Output the (x, y) coordinate of the center of the cell containing the given text.  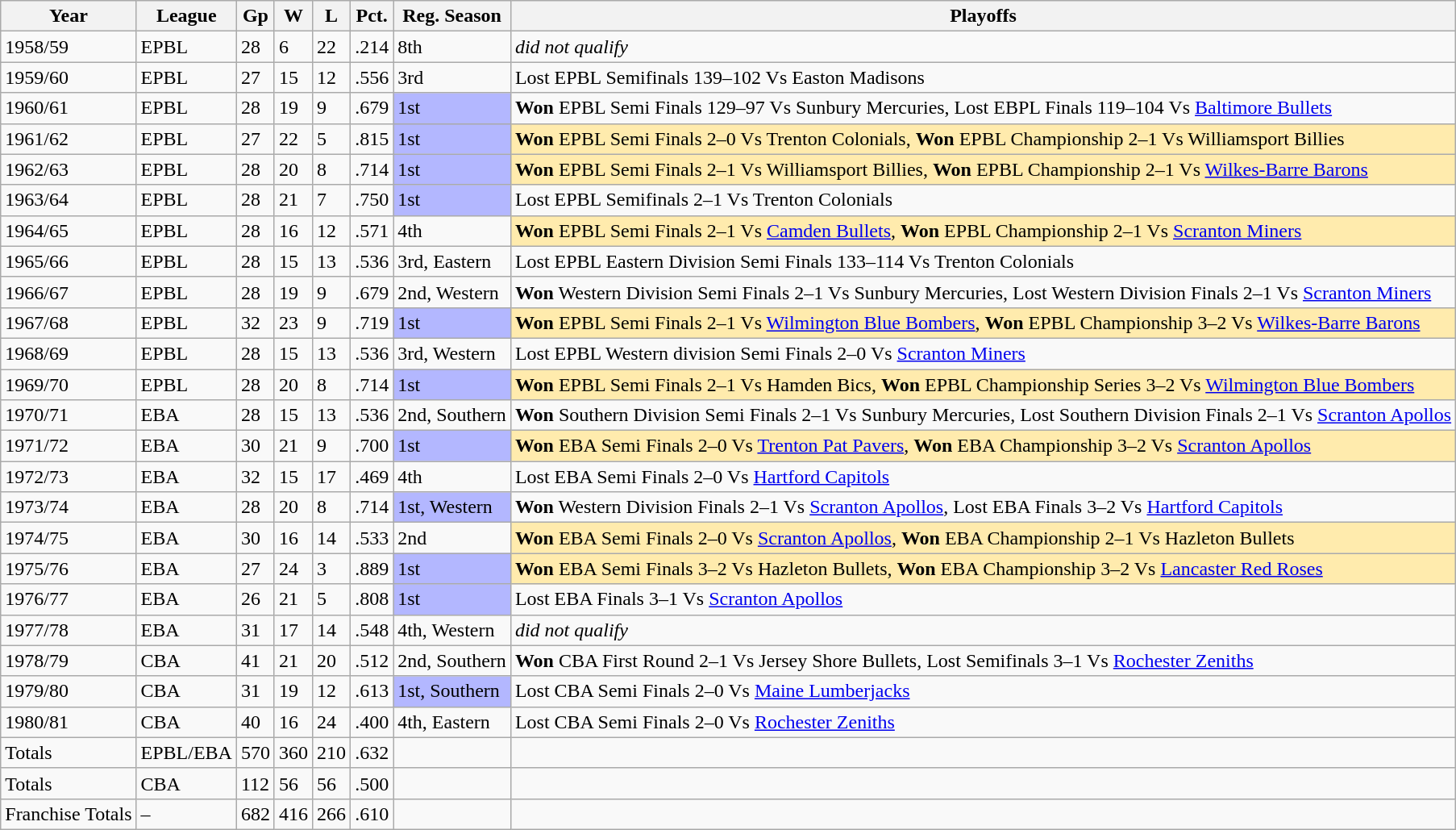
23 (293, 323)
Lost EPBL Semifinals 139–102 Vs Easton Madisons (983, 77)
1967/68 (69, 323)
3rd (452, 77)
41 (255, 661)
Year (69, 16)
Won EPBL Semi Finals 2–1 Vs Wilmington Blue Bombers, Won EPBL Championship 3–2 Vs Wilkes-Barre Barons (983, 323)
1969/70 (69, 385)
570 (255, 753)
1971/72 (69, 446)
6 (293, 47)
Reg. Season (452, 16)
Lost EPBL Semifinals 2–1 Vs Trenton Colonials (983, 200)
Pct. (372, 16)
8th (452, 47)
1968/69 (69, 353)
.808 (372, 599)
– (186, 814)
112 (255, 783)
EPBL/EBA (186, 753)
Lost CBA Semi Finals 2–0 Vs Maine Lumberjacks (983, 691)
1975/76 (69, 569)
Won EBA Semi Finals 2–0 Vs Scranton Apollos, Won EBA Championship 2–1 Vs Hazleton Bullets (983, 538)
.632 (372, 753)
1978/79 (69, 661)
2nd, Western (452, 292)
.815 (372, 139)
.400 (372, 722)
360 (293, 753)
.889 (372, 569)
Won CBA First Round 2–1 Vs Jersey Shore Bullets, Lost Semifinals 3–1 Vs Rochester Zeniths (983, 661)
Lost EBA Semi Finals 2–0 Vs Hartford Capitols (983, 477)
1964/65 (69, 231)
1963/64 (69, 200)
Won EBA Semi Finals 3–2 Vs Hazleton Bullets, Won EBA Championship 3–2 Vs Lancaster Red Roses (983, 569)
.750 (372, 200)
.500 (372, 783)
1974/75 (69, 538)
.571 (372, 231)
Playoffs (983, 16)
7 (332, 200)
Won EPBL Semi Finals 2–0 Vs Trenton Colonials, Won EPBL Championship 2–1 Vs Williamsport Billies (983, 139)
Lost CBA Semi Finals 2–0 Vs Rochester Zeniths (983, 722)
Gp (255, 16)
1980/81 (69, 722)
266 (332, 814)
.610 (372, 814)
1972/73 (69, 477)
1977/78 (69, 630)
1st, Southern (452, 691)
1st, Western (452, 507)
416 (293, 814)
.613 (372, 691)
Won EPBL Semi Finals 129–97 Vs Sunbury Mercuries, Lost EBPL Finals 119–104 Vs Baltimore Bullets (983, 108)
Lost EPBL Eastern Division Semi Finals 133–114 Vs Trenton Colonials (983, 261)
.548 (372, 630)
682 (255, 814)
1958/59 (69, 47)
.469 (372, 477)
.556 (372, 77)
1962/63 (69, 169)
Won Western Division Finals 2–1 Vs Scranton Apollos, Lost EBA Finals 3–2 Vs Hartford Capitols (983, 507)
1965/66 (69, 261)
Lost EBA Finals 3–1 Vs Scranton Apollos (983, 599)
.214 (372, 47)
.533 (372, 538)
Won Western Division Semi Finals 2–1 Vs Sunbury Mercuries, Lost Western Division Finals 2–1 Vs Scranton Miners (983, 292)
Won EPBL Semi Finals 2–1 Vs Camden Bullets, Won EPBL Championship 2–1 Vs Scranton Miners (983, 231)
1979/80 (69, 691)
1959/60 (69, 77)
League (186, 16)
Won Southern Division Semi Finals 2–1 Vs Sunbury Mercuries, Lost Southern Division Finals 2–1 Vs Scranton Apollos (983, 415)
Lost EPBL Western division Semi Finals 2–0 Vs Scranton Miners (983, 353)
2nd (452, 538)
3rd, Eastern (452, 261)
Won EBA Semi Finals 2–0 Vs Trenton Pat Pavers, Won EBA Championship 3–2 Vs Scranton Apollos (983, 446)
1973/74 (69, 507)
.512 (372, 661)
1961/62 (69, 139)
210 (332, 753)
4th, Eastern (452, 722)
26 (255, 599)
Won EPBL Semi Finals 2–1 Vs Hamden Bics, Won EPBL Championship Series 3–2 Vs Wilmington Blue Bombers (983, 385)
40 (255, 722)
1976/77 (69, 599)
L (332, 16)
.700 (372, 446)
Franchise Totals (69, 814)
1970/71 (69, 415)
Won EPBL Semi Finals 2–1 Vs Williamsport Billies, Won EPBL Championship 2–1 Vs Wilkes-Barre Barons (983, 169)
3rd, Western (452, 353)
1966/67 (69, 292)
W (293, 16)
.719 (372, 323)
4th, Western (452, 630)
1960/61 (69, 108)
3 (332, 569)
